Return the (x, y) coordinate for the center point of the cell that contains the specified text.  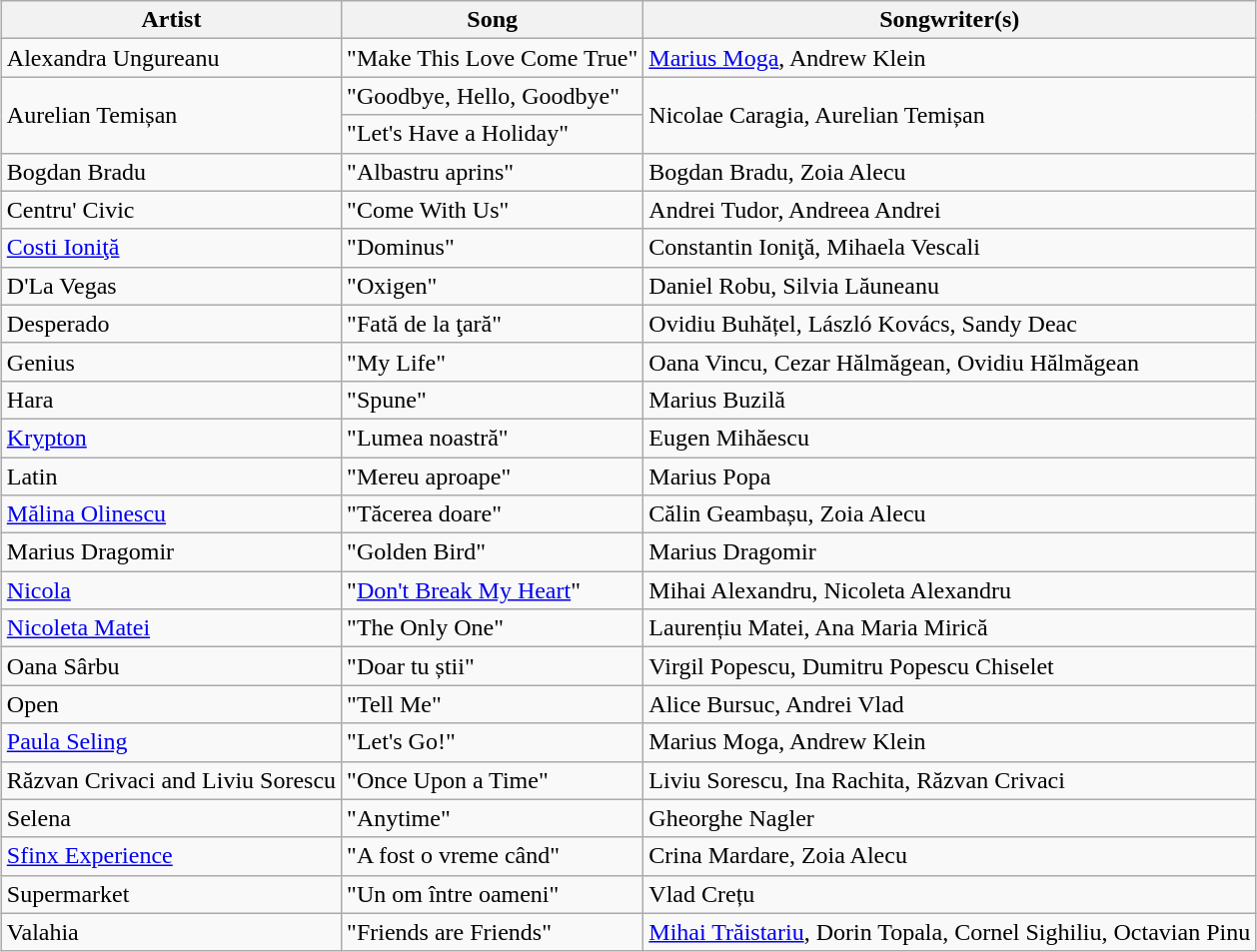
"My Life" (493, 362)
Nicola (171, 590)
"Anytime" (493, 818)
D'La Vegas (171, 286)
Valahia (171, 932)
Andrei Tudor, Andreea Andrei (949, 210)
Liviu Sorescu, Ina Rachita, Răzvan Crivaci (949, 780)
"Albastru aprins" (493, 172)
"Lumea noastră" (493, 438)
Centru' Civic (171, 210)
"Once Upon a Time" (493, 780)
Mălina Olinescu (171, 514)
Oana Vincu, Cezar Hălmăgean, Ovidiu Hălmăgean (949, 362)
Marius Popa (949, 476)
"Dominus" (493, 248)
Eugen Mihăescu (949, 438)
Vlad Crețu (949, 894)
"Un om între oameni" (493, 894)
"Tăcerea doare" (493, 514)
"Spune" (493, 400)
Song (493, 20)
Aurelian Temișan (171, 115)
Genius (171, 362)
Constantin Ioniţă, Mihaela Vescali (949, 248)
Alice Bursuc, Andrei Vlad (949, 704)
Paula Seling (171, 742)
"Let's Go!" (493, 742)
Open (171, 704)
"The Only One" (493, 628)
Virgil Popescu, Dumitru Popescu Chiselet (949, 666)
Artist (171, 20)
Bogdan Bradu (171, 172)
"Let's Have a Holiday" (493, 134)
"Tell Me" (493, 704)
"Golden Bird" (493, 552)
"Doar tu știi" (493, 666)
"Fată de la ţară" (493, 324)
Răzvan Crivaci and Liviu Sorescu (171, 780)
"Friends are Friends" (493, 932)
Bogdan Bradu, Zoia Alecu (949, 172)
Sfinx Experience (171, 856)
Nicolae Caragia, Aurelian Temișan (949, 115)
Costi Ioniţă (171, 248)
Latin (171, 476)
Călin Geambașu, Zoia Alecu (949, 514)
Krypton (171, 438)
"Oxigen" (493, 286)
"Don't Break My Heart" (493, 590)
Gheorghe Nagler (949, 818)
"A fost o vreme când" (493, 856)
Laurențiu Matei, Ana Maria Mirică (949, 628)
Mihai Alexandru, Nicoleta Alexandru (949, 590)
Marius Buzilă (949, 400)
"Make This Love Come True" (493, 58)
Nicoleta Matei (171, 628)
Hara (171, 400)
Songwriter(s) (949, 20)
Oana Sârbu (171, 666)
"Come With Us" (493, 210)
Alexandra Ungureanu (171, 58)
Desperado (171, 324)
Mihai Trăistariu, Dorin Topala, Cornel Sighiliu, Octavian Pinu (949, 932)
Daniel Robu, Silvia Lăuneanu (949, 286)
Ovidiu Buhățel, László Kovács, Sandy Deac (949, 324)
"Goodbye, Hello, Goodbye" (493, 96)
Selena (171, 818)
Supermarket (171, 894)
"Mereu aproape" (493, 476)
Crina Mardare, Zoia Alecu (949, 856)
